Pinpoint the cell where the given text exists, returning its (X, Y) midpoint coordinate. 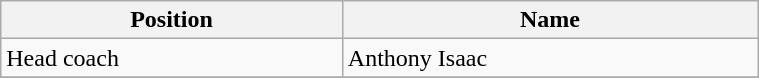
Head coach (172, 58)
Position (172, 20)
Anthony Isaac (550, 58)
Name (550, 20)
